For the text-containing cell, return its midpoint in [X, Y] coordinate format. 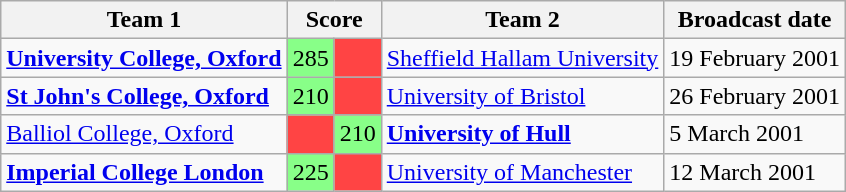
12 March 2001 [755, 172]
285 [310, 58]
University of Manchester [522, 172]
St John's College, Oxford [144, 96]
University College, Oxford [144, 58]
225 [310, 172]
Sheffield Hallam University [522, 58]
Balliol College, Oxford [144, 134]
Broadcast date [755, 20]
5 March 2001 [755, 134]
Imperial College London [144, 172]
26 February 2001 [755, 96]
Team 2 [522, 20]
University of Hull [522, 134]
University of Bristol [522, 96]
19 February 2001 [755, 58]
Team 1 [144, 20]
Score [334, 20]
